From the cell containing the given text, extract its center point as (X, Y) coordinate. 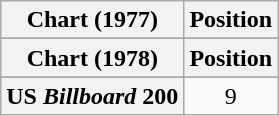
9 (231, 96)
US Billboard 200 (92, 96)
Chart (1978) (92, 58)
Chart (1977) (92, 20)
